Capture the cell that displays the provided text and extract its (X, Y) central coordinate. 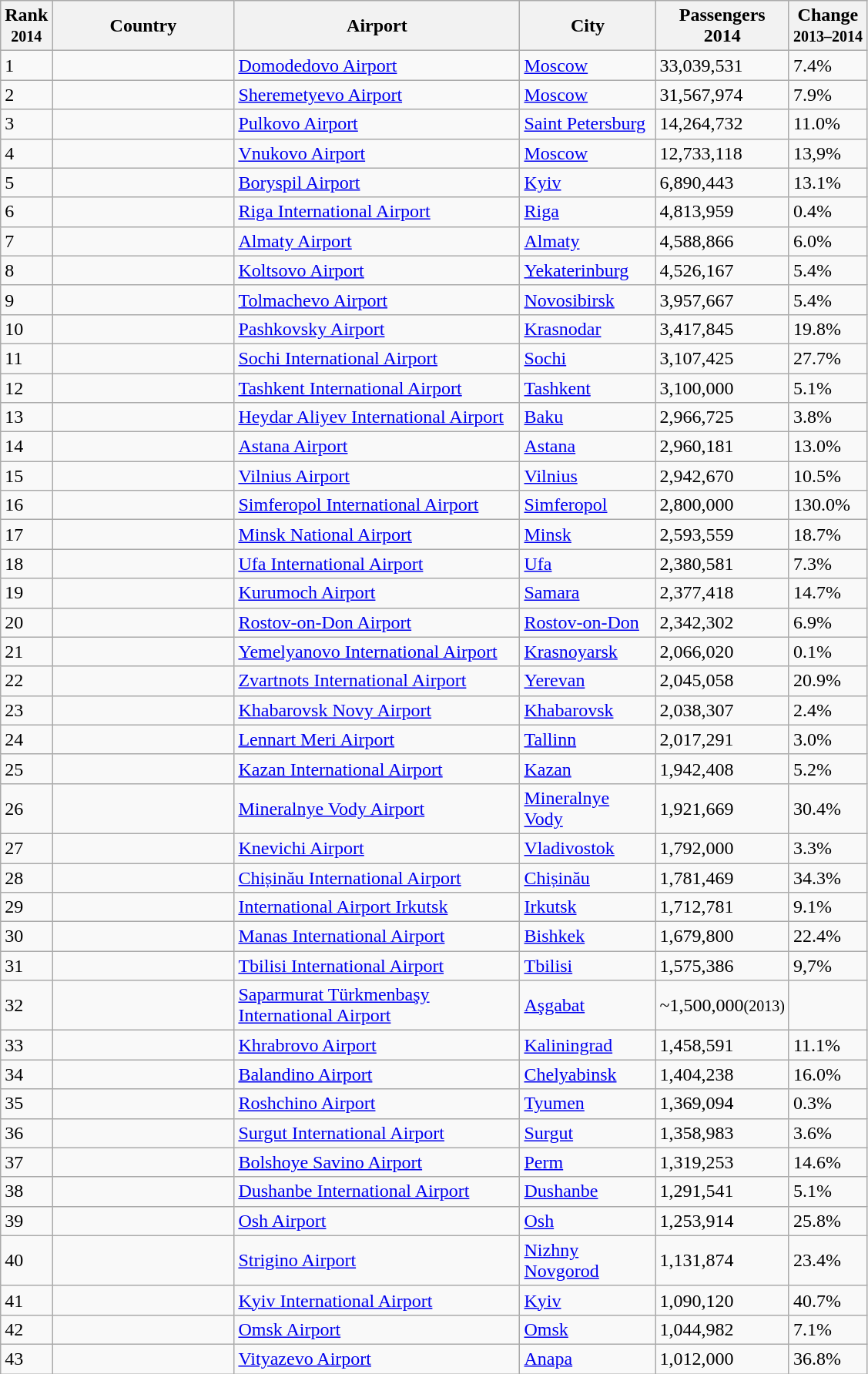
14.7% (827, 593)
International Airport Irkutsk (377, 907)
2,593,559 (722, 535)
Osh (588, 1221)
Strigino Airport (377, 1260)
Vnukovo Airport (377, 153)
Rostov-on-Don Airport (377, 622)
Osh Airport (377, 1221)
Surgut International Airport (377, 1133)
4,813,959 (722, 212)
2.4% (827, 710)
Knevichi Airport (377, 848)
2,017,291 (722, 739)
29 (26, 907)
Almaty (588, 241)
Kaliningrad (588, 1045)
Kazan International Airport (377, 769)
Dushanbe (588, 1191)
26 (26, 809)
38 (26, 1191)
24 (26, 739)
Tolmachevo Airport (377, 300)
~1,500,000(2013) (722, 1006)
Surgut (588, 1133)
22 (26, 681)
11.0% (827, 124)
4,588,866 (722, 241)
2,380,581 (722, 564)
1,792,000 (722, 848)
35 (26, 1104)
18.7% (827, 535)
Manas International Airport (377, 937)
Rostov-on-Don (588, 622)
Omsk Airport (377, 1329)
1,712,781 (722, 907)
40 (26, 1260)
33,039,531 (722, 65)
13.1% (827, 183)
3,417,845 (722, 329)
34 (26, 1074)
Lennart Meri Airport (377, 739)
Chelyabinsk (588, 1074)
Vityazevo Airport (377, 1359)
Novosibirsk (588, 300)
4,526,167 (722, 270)
12,733,118 (722, 153)
Almaty Airport (377, 241)
Change2013–2014 (827, 26)
Vladivostok (588, 848)
9.1% (827, 907)
15 (26, 476)
Krasnodar (588, 329)
7.1% (827, 1329)
Kyiv International Airport (377, 1300)
13 (26, 417)
Bolshoye Savino Airport (377, 1162)
1,575,386 (722, 966)
25 (26, 769)
8 (26, 270)
1,679,800 (722, 937)
6.9% (827, 622)
3.3% (827, 848)
Simferopol International Airport (377, 505)
1,458,591 (722, 1045)
20.9% (827, 681)
Balandino Airport (377, 1074)
Anapa (588, 1359)
36 (26, 1133)
13,9% (827, 153)
130.0% (827, 505)
37 (26, 1162)
Pashkovsky Airport (377, 329)
Omsk (588, 1329)
28 (26, 877)
2,800,000 (722, 505)
Tallinn (588, 739)
3,100,000 (722, 387)
Vilnius Airport (377, 476)
2,066,020 (722, 652)
33 (26, 1045)
Kurumoch Airport (377, 593)
1,781,469 (722, 877)
Minsk National Airport (377, 535)
Boryspil Airport (377, 183)
Tyumen (588, 1104)
9,7% (827, 966)
Simferopol (588, 505)
5 (26, 183)
42 (26, 1329)
City (588, 26)
32 (26, 1006)
41 (26, 1300)
Sochi (588, 358)
Airport (377, 26)
Chișinău International Airport (377, 877)
7.9% (827, 95)
Sheremetyevo Airport (377, 95)
Ufa International Airport (377, 564)
31,567,974 (722, 95)
1,319,253 (722, 1162)
Yemelyanovo International Airport (377, 652)
3,957,667 (722, 300)
3.0% (827, 739)
4 (26, 153)
11.1% (827, 1045)
Mineralnye Vody (588, 809)
Minsk (588, 535)
10.5% (827, 476)
10 (26, 329)
19.8% (827, 329)
23.4% (827, 1260)
2,045,058 (722, 681)
20 (26, 622)
Aşgabat (588, 1006)
3 (26, 124)
Tbilisi International Airport (377, 966)
Country (143, 26)
34.3% (827, 877)
0.1% (827, 652)
2,942,670 (722, 476)
Baku (588, 417)
2,377,418 (722, 593)
21 (26, 652)
3.6% (827, 1133)
1,090,120 (722, 1300)
Dushanbe International Airport (377, 1191)
Riga (588, 212)
23 (26, 710)
9 (26, 300)
40.7% (827, 1300)
Domodedovo Airport (377, 65)
36.8% (827, 1359)
Samara (588, 593)
Sochi International Airport (377, 358)
30.4% (827, 809)
Ufa (588, 564)
Yekaterinburg (588, 270)
43 (26, 1359)
Zvartnots International Airport (377, 681)
27.7% (827, 358)
14.6% (827, 1162)
1,942,408 (722, 769)
22.4% (827, 937)
7.4% (827, 65)
7 (26, 241)
Vilnius (588, 476)
3.8% (827, 417)
17 (26, 535)
30 (26, 937)
Bishkek (588, 937)
1 (26, 65)
Irkutsk (588, 907)
11 (26, 358)
Perm (588, 1162)
Khrabrovo Airport (377, 1045)
Yerevan (588, 681)
14 (26, 447)
2,966,725 (722, 417)
1,253,914 (722, 1221)
Koltsovo Airport (377, 270)
Pulkovo Airport (377, 124)
Astana (588, 447)
0.3% (827, 1104)
1,369,094 (722, 1104)
Khabarovsk (588, 710)
1,044,982 (722, 1329)
Roshchino Airport (377, 1104)
0.4% (827, 212)
19 (26, 593)
Tashkent International Airport (377, 387)
1,921,669 (722, 809)
1,358,983 (722, 1133)
Kazan (588, 769)
Nizhny Novgorod (588, 1260)
16.0% (827, 1074)
1,131,874 (722, 1260)
25.8% (827, 1221)
13.0% (827, 447)
1,291,541 (722, 1191)
Riga International Airport (377, 212)
1,404,238 (722, 1074)
Saparmurat Türkmenbaşy International Airport (377, 1006)
Passengers2014 (722, 26)
6 (26, 212)
Saint Petersburg (588, 124)
6,890,443 (722, 183)
Rank2014 (26, 26)
Tashkent (588, 387)
14,264,732 (722, 124)
2,038,307 (722, 710)
18 (26, 564)
Chișinău (588, 877)
Khabarovsk Novy Airport (377, 710)
3,107,425 (722, 358)
5.2% (827, 769)
Mineralnye Vody Airport (377, 809)
6.0% (827, 241)
Tbilisi (588, 966)
Heydar Aliyev International Airport (377, 417)
27 (26, 848)
1,012,000 (722, 1359)
7.3% (827, 564)
12 (26, 387)
Astana Airport (377, 447)
2,960,181 (722, 447)
16 (26, 505)
39 (26, 1221)
Krasnoyarsk (588, 652)
2 (26, 95)
2,342,302 (722, 622)
31 (26, 966)
